For the text-containing cell, return its midpoint in [x, y] coordinate format. 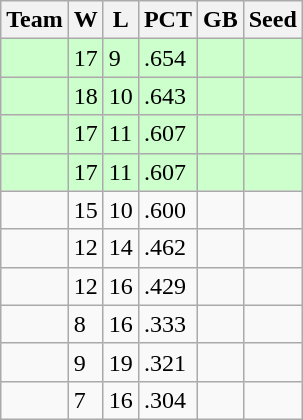
.654 [168, 58]
PCT [168, 20]
.304 [168, 400]
.321 [168, 362]
.462 [168, 248]
.643 [168, 96]
W [86, 20]
Team [35, 20]
19 [120, 362]
8 [86, 324]
GB [220, 20]
.600 [168, 210]
L [120, 20]
.429 [168, 286]
7 [86, 400]
15 [86, 210]
.333 [168, 324]
14 [120, 248]
Seed [272, 20]
18 [86, 96]
